Capture the cell that displays the provided text and extract its [x, y] central coordinate. 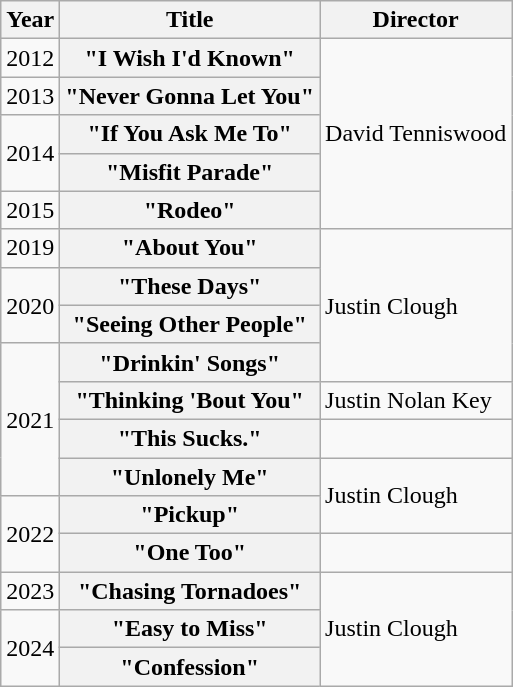
"I Wish I'd Known" [190, 58]
"These Days" [190, 286]
2013 [30, 96]
"Unlonely Me" [190, 477]
Title [190, 20]
2023 [30, 591]
Year [30, 20]
"About You" [190, 248]
2022 [30, 534]
Director [416, 20]
Justin Nolan Key [416, 400]
David Tenniswood [416, 134]
2019 [30, 248]
2012 [30, 58]
2015 [30, 210]
"This Sucks." [190, 438]
2020 [30, 305]
"Thinking 'Bout You" [190, 400]
"Confession" [190, 667]
"Never Gonna Let You" [190, 96]
"Drinkin' Songs" [190, 362]
"Misfit Parade" [190, 172]
2014 [30, 153]
"Easy to Miss" [190, 629]
"Pickup" [190, 515]
"If You Ask Me To" [190, 134]
"Chasing Tornadoes" [190, 591]
"Rodeo" [190, 210]
"One Too" [190, 553]
2021 [30, 419]
"Seeing Other People" [190, 324]
2024 [30, 648]
